For the text-containing cell, return its midpoint in (X, Y) coordinate format. 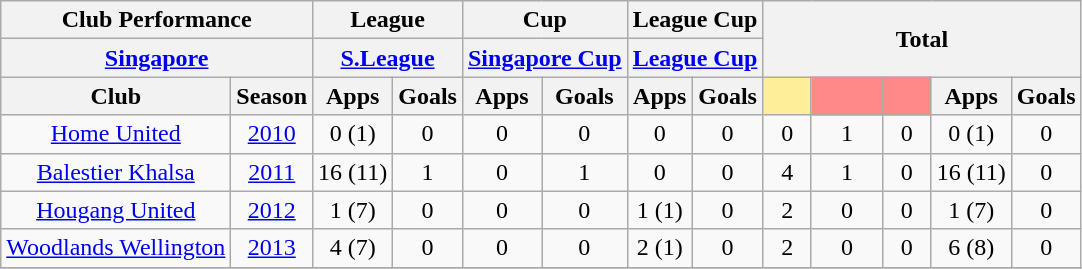
4 (788, 172)
Club Performance (157, 20)
Total (922, 39)
Singapore Cup (544, 58)
2010 (272, 134)
Singapore (157, 58)
6 (8) (971, 248)
Season (272, 96)
1 (1) (660, 210)
Club (116, 96)
4 (7) (353, 248)
2 (1) (660, 248)
2013 (272, 248)
Hougang United (116, 210)
Balestier Khalsa (116, 172)
S.League (388, 58)
2012 (272, 210)
League (388, 20)
2011 (272, 172)
Woodlands Wellington (116, 248)
Home United (116, 134)
Cup (544, 20)
